Capture the cell that displays the provided text and extract its [x, y] central coordinate. 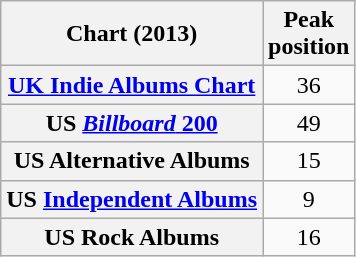
US Billboard 200 [132, 123]
US Alternative Albums [132, 161]
15 [309, 161]
49 [309, 123]
9 [309, 199]
16 [309, 237]
UK Indie Albums Chart [132, 85]
US Independent Albums [132, 199]
Peakposition [309, 34]
US Rock Albums [132, 237]
36 [309, 85]
Chart (2013) [132, 34]
